Extract the (x, y) coordinate from the center of the cell holding the provided text.  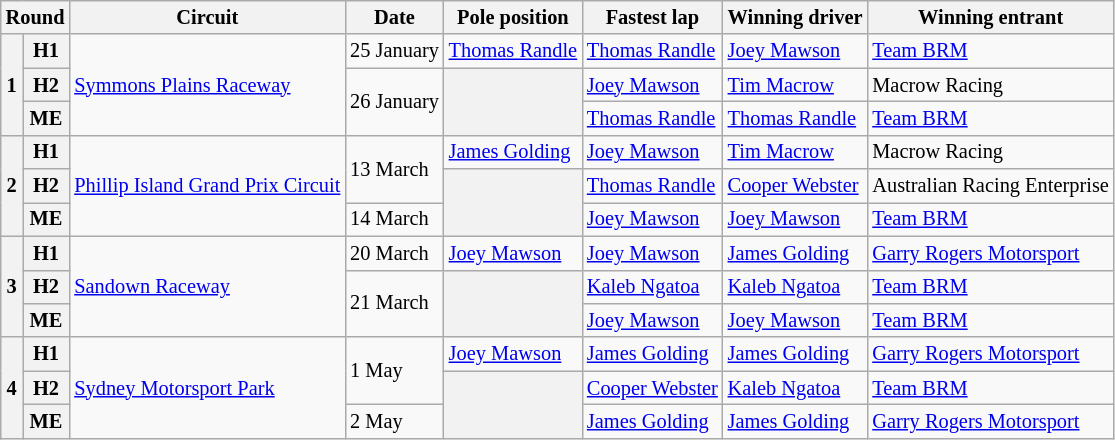
20 March (394, 253)
2 (12, 186)
Sydney Motorsport Park (207, 388)
1 (12, 84)
Phillip Island Grand Prix Circuit (207, 186)
Pole position (513, 17)
Winning entrant (990, 17)
Circuit (207, 17)
13 March (394, 168)
Symmons Plains Raceway (207, 84)
25 January (394, 51)
Round (36, 17)
Fastest lap (652, 17)
Sandown Raceway (207, 286)
Date (394, 17)
Winning driver (796, 17)
1 May (394, 370)
3 (12, 286)
21 March (394, 304)
2 May (394, 421)
Australian Racing Enterprise (990, 186)
26 January (394, 102)
14 March (394, 219)
4 (12, 388)
